Identify which cell holds the provided text, then report its (x, y) central coordinate. 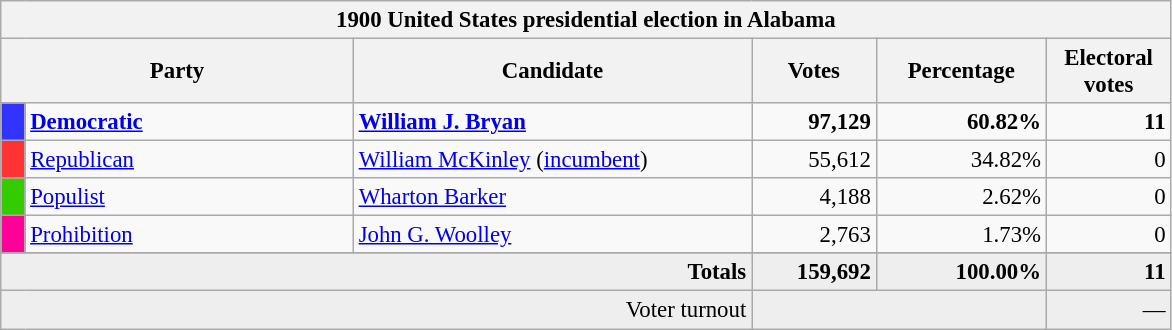
Electoral votes (1108, 72)
William J. Bryan (552, 122)
2,763 (814, 235)
34.82% (961, 160)
John G. Woolley (552, 235)
Totals (376, 273)
Populist (189, 197)
William McKinley (incumbent) (552, 160)
Percentage (961, 72)
Republican (189, 160)
55,612 (814, 160)
2.62% (961, 197)
Prohibition (189, 235)
4,188 (814, 197)
Votes (814, 72)
Party (178, 72)
— (1108, 310)
Candidate (552, 72)
1.73% (961, 235)
60.82% (961, 122)
Voter turnout (376, 310)
97,129 (814, 122)
1900 United States presidential election in Alabama (586, 20)
Wharton Barker (552, 197)
Democratic (189, 122)
159,692 (814, 273)
100.00% (961, 273)
